Provide the [x, y] coordinate of the cell's center where the given text is located.  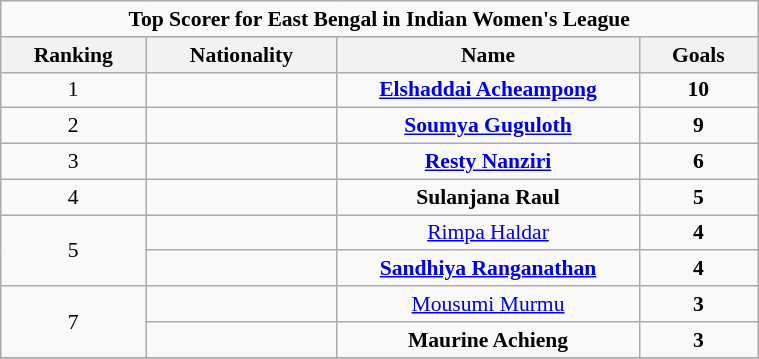
Mousumi Murmu [488, 304]
Top Scorer for East Bengal in Indian Women's League [380, 19]
Sandhiya Ranganathan [488, 269]
6 [698, 162]
Sulanjana Raul [488, 197]
9 [698, 126]
Resty Nanziri [488, 162]
2 [74, 126]
Maurine Achieng [488, 340]
Ranking [74, 55]
1 [74, 90]
Elshaddai Acheampong [488, 90]
10 [698, 90]
Nationality [242, 55]
7 [74, 322]
Rimpa Haldar [488, 233]
Goals [698, 55]
Soumya Guguloth [488, 126]
Name [488, 55]
